Find where the given text appears and provide that cell's center as [x, y] coordinate. 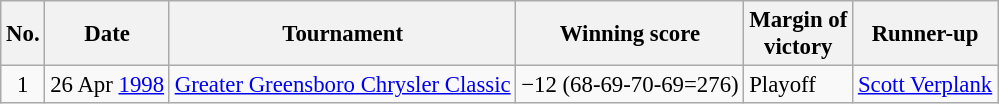
Margin ofvictory [798, 34]
No. [23, 34]
Scott Verplank [926, 85]
Runner-up [926, 34]
Tournament [342, 34]
Playoff [798, 85]
1 [23, 85]
Date [107, 34]
26 Apr 1998 [107, 85]
−12 (68-69-70-69=276) [630, 85]
Greater Greensboro Chrysler Classic [342, 85]
Winning score [630, 34]
